Extract the (x, y) coordinate from the center of the cell holding the provided text.  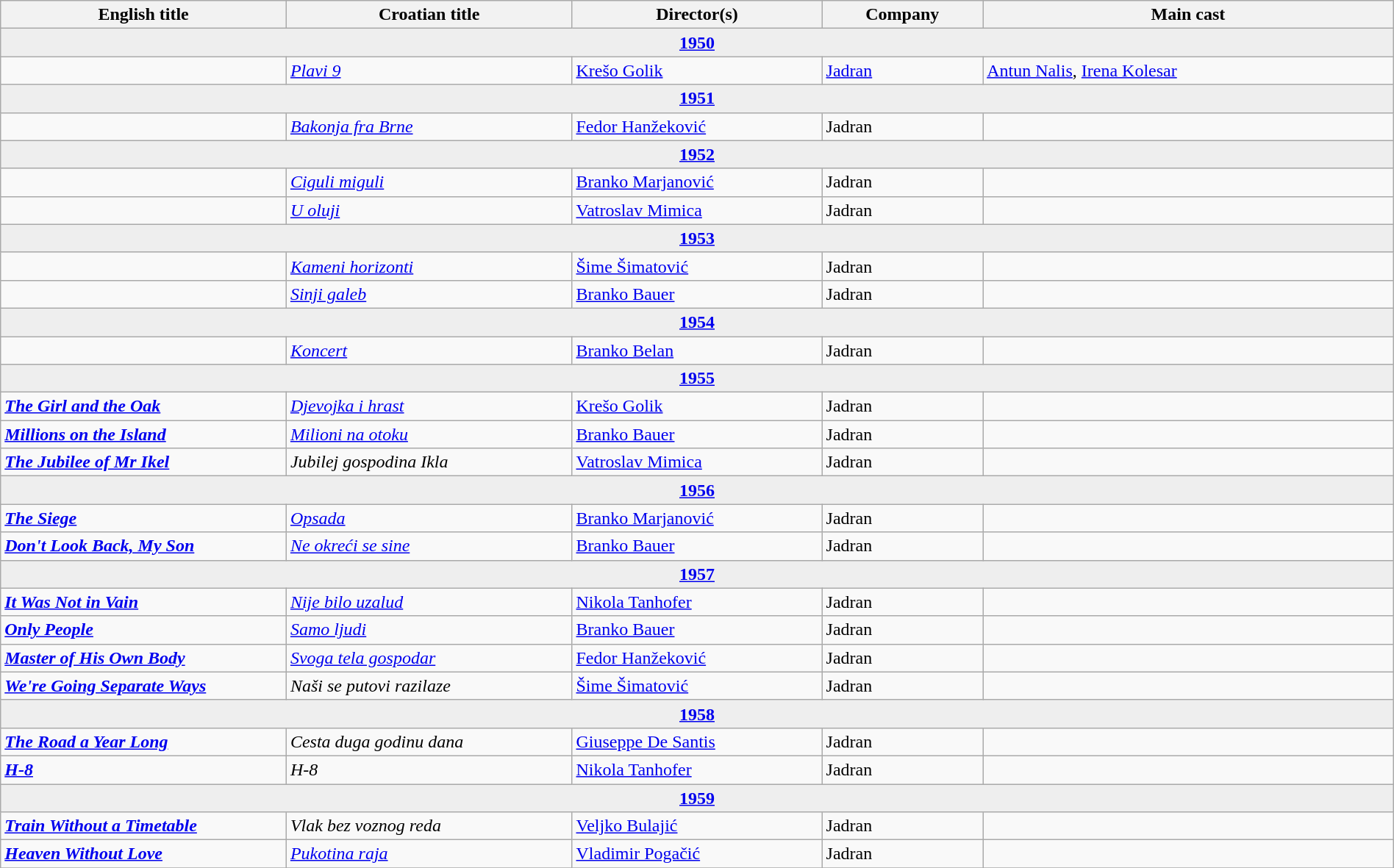
1957 (697, 574)
Heaven Without Love (144, 854)
The Girl and the Oak (144, 406)
We're Going Separate Ways (144, 686)
Don't Look Back, My Son (144, 546)
Plavi 9 (429, 71)
English title (144, 15)
The Road a Year Long (144, 742)
Antun Nalis, Irena Kolesar (1188, 71)
1955 (697, 379)
Vladimir Pogačić (697, 854)
1959 (697, 797)
Croatian title (429, 15)
Vlak bez voznog reda (429, 826)
Main cast (1188, 15)
Milioni na otoku (429, 434)
Ciguli miguli (429, 182)
Naši se putovi razilaze (429, 686)
Bakonja fra Brne (429, 126)
Nije bilo uzalud (429, 602)
Kameni horizonti (429, 266)
Master of His Own Body (144, 658)
Company (903, 15)
Train Without a Timetable (144, 826)
Director(s) (697, 15)
Koncert (429, 351)
Branko Belan (697, 351)
Svoga tela gospodar (429, 658)
Ne okreći se sine (429, 546)
U oluji (429, 210)
1952 (697, 154)
Jubilej gospodina Ikla (429, 462)
Opsada (429, 518)
Millions on the Island (144, 434)
Pukotina raja (429, 854)
Cesta duga godinu dana (429, 742)
The Siege (144, 518)
Giuseppe De Santis (697, 742)
Sinji galeb (429, 294)
Samo ljudi (429, 630)
1954 (697, 322)
1958 (697, 714)
The Jubilee of Mr Ikel (144, 462)
1953 (697, 238)
1956 (697, 490)
1950 (697, 43)
Only People (144, 630)
Djevojka i hrast (429, 406)
1951 (697, 98)
It Was Not in Vain (144, 602)
Veljko Bulajić (697, 826)
